Determine the (X, Y) coordinate at the center of the cell enclosing the given text.  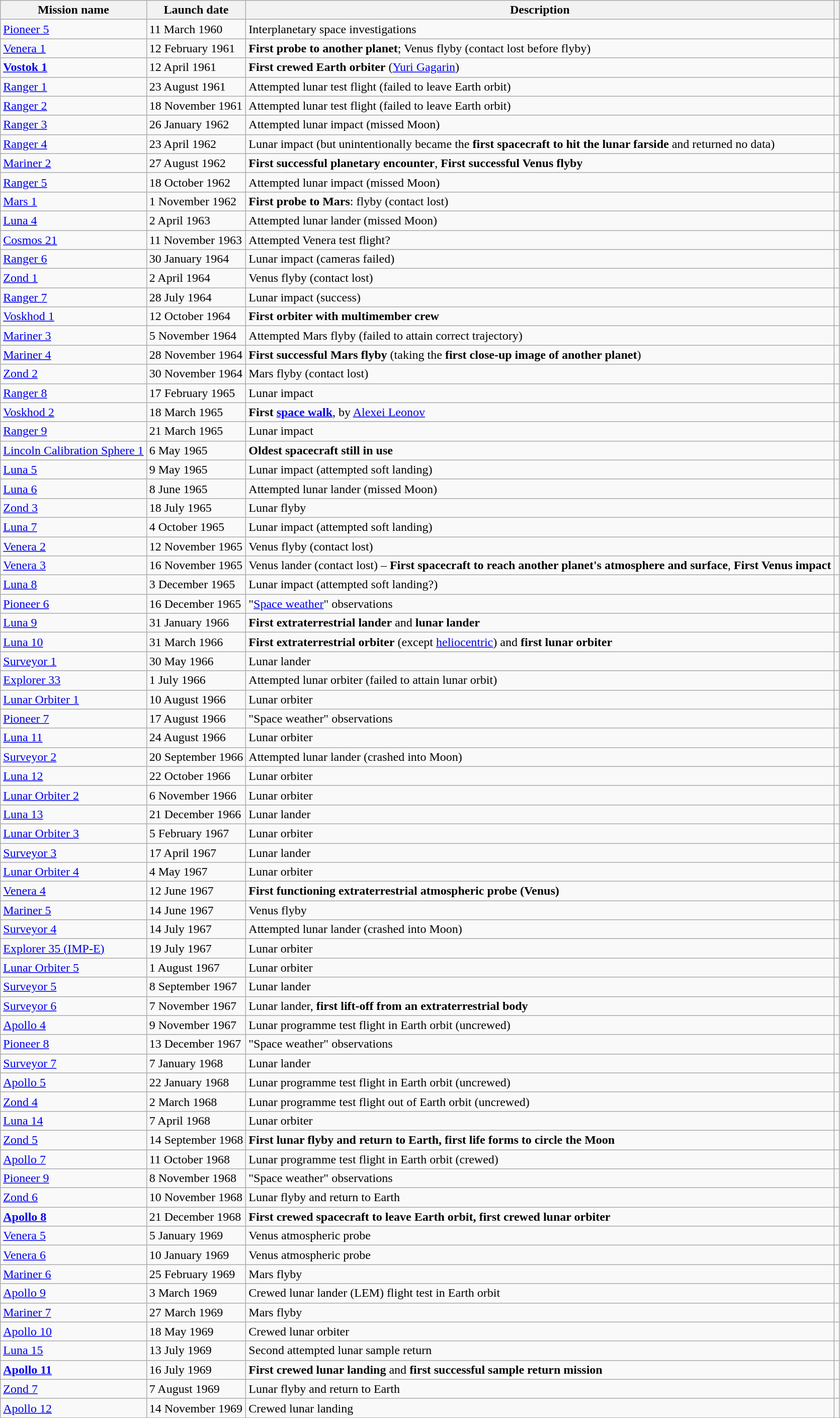
27 March 1969 (196, 1312)
Apollo 10 (73, 1331)
Apollo 12 (73, 1408)
Venera 4 (73, 891)
Pioneer 6 (73, 604)
Attempted lunar orbiter (failed to attain lunar orbit) (540, 680)
Zond 2 (73, 374)
18 November 1961 (196, 106)
Mars flyby (contact lost) (540, 374)
Explorer 35 (IMP-E) (73, 949)
28 July 1964 (196, 297)
Explorer 33 (73, 680)
7 April 1968 (196, 1121)
4 October 1965 (196, 527)
11 October 1968 (196, 1159)
17 February 1965 (196, 393)
22 October 1966 (196, 776)
8 November 1968 (196, 1178)
Apollo 9 (73, 1293)
13 December 1967 (196, 1044)
First functioning extraterrestrial atmospheric probe (Venus) (540, 891)
Venera 1 (73, 48)
Mariner 2 (73, 163)
14 July 1967 (196, 929)
Apollo 4 (73, 1025)
7 January 1968 (196, 1063)
30 May 1966 (196, 661)
Mars 1 (73, 201)
18 October 1962 (196, 182)
Zond 4 (73, 1101)
Lunar impact (success) (540, 297)
10 August 1966 (196, 699)
Description (540, 10)
Mariner 7 (73, 1312)
14 September 1968 (196, 1140)
7 November 1967 (196, 1006)
Luna 10 (73, 642)
Lunar Orbiter 3 (73, 833)
Luna 5 (73, 469)
9 May 1965 (196, 469)
1 July 1966 (196, 680)
Lunar Orbiter 2 (73, 795)
17 April 1967 (196, 853)
Pioneer 5 (73, 29)
Surveyor 5 (73, 987)
Venera 2 (73, 546)
Lunar Orbiter 1 (73, 699)
Lunar impact (cameras failed) (540, 259)
Mariner 4 (73, 355)
Luna 13 (73, 814)
Zond 3 (73, 508)
Luna 9 (73, 623)
Luna 8 (73, 585)
Ranger 6 (73, 259)
21 December 1968 (196, 1217)
Luna 4 (73, 220)
Ranger 9 (73, 431)
First successful Mars flyby (taking the first close-up image of another planet) (540, 355)
Surveyor 2 (73, 757)
Second attempted lunar sample return (540, 1351)
24 August 1966 (196, 738)
Mission name (73, 10)
19 July 1967 (196, 949)
Ranger 3 (73, 125)
4 May 1967 (196, 872)
Mariner 6 (73, 1274)
First crewed lunar landing and first successful sample return mission (540, 1370)
1 August 1967 (196, 968)
First space walk, by Alexei Leonov (540, 412)
First successful planetary encounter, First successful Venus flyby (540, 163)
Zond 6 (73, 1198)
6 May 1965 (196, 450)
Ranger 2 (73, 106)
Surveyor 6 (73, 1006)
14 November 1969 (196, 1408)
2 April 1963 (196, 220)
Mariner 5 (73, 910)
Zond 7 (73, 1389)
Lunar Orbiter 4 (73, 872)
17 August 1966 (196, 719)
Venus flyby (540, 910)
Surveyor 4 (73, 929)
13 July 1969 (196, 1351)
Mariner 3 (73, 336)
21 March 1965 (196, 431)
Ranger 5 (73, 182)
Lunar lander, first lift-off from an extraterrestrial body (540, 1006)
Crewed lunar lander (LEM) flight test in Earth orbit (540, 1293)
Lincoln Calibration Sphere 1 (73, 450)
Pioneer 8 (73, 1044)
7 August 1969 (196, 1389)
21 December 1966 (196, 814)
8 September 1967 (196, 987)
12 October 1964 (196, 317)
8 June 1965 (196, 489)
Crewed lunar landing (540, 1408)
9 November 1967 (196, 1025)
Lunar flyby (540, 508)
23 April 1962 (196, 144)
First crewed Earth orbiter (Yuri Gagarin) (540, 67)
16 December 1965 (196, 604)
6 November 1966 (196, 795)
First probe to another planet; Venus flyby (contact lost before flyby) (540, 48)
25 February 1969 (196, 1274)
20 September 1966 (196, 757)
Voskhod 1 (73, 317)
28 November 1964 (196, 355)
12 November 1965 (196, 546)
Ranger 4 (73, 144)
16 November 1965 (196, 566)
1 November 1962 (196, 201)
31 January 1966 (196, 623)
First crewed spacecraft to leave Earth orbit, first crewed lunar orbiter (540, 1217)
Apollo 8 (73, 1217)
14 June 1967 (196, 910)
Apollo 11 (73, 1370)
11 November 1963 (196, 240)
Lunar programme test flight in Earth orbit (crewed) (540, 1159)
Surveyor 3 (73, 853)
Luna 14 (73, 1121)
Luna 12 (73, 776)
First probe to Mars: flyby (contact lost) (540, 201)
23 August 1961 (196, 87)
Ranger 1 (73, 87)
First extraterrestrial orbiter (except heliocentric) and first lunar orbiter (540, 642)
Pioneer 9 (73, 1178)
Lunar Orbiter 5 (73, 968)
10 November 1968 (196, 1198)
Surveyor 1 (73, 661)
Oldest spacecraft still in use (540, 450)
Vostok 1 (73, 67)
26 January 1962 (196, 125)
30 January 1964 (196, 259)
Apollo 5 (73, 1082)
Ranger 8 (73, 393)
31 March 1966 (196, 642)
Venera 5 (73, 1236)
30 November 1964 (196, 374)
10 January 1969 (196, 1255)
2 March 1968 (196, 1101)
11 March 1960 (196, 29)
18 March 1965 (196, 412)
Lunar programme test flight out of Earth orbit (uncrewed) (540, 1101)
Zond 1 (73, 278)
First lunar flyby and return to Earth, first life forms to circle the Moon (540, 1140)
5 January 1969 (196, 1236)
16 July 1969 (196, 1370)
27 August 1962 (196, 163)
Luna 11 (73, 738)
Launch date (196, 10)
3 December 1965 (196, 585)
5 February 1967 (196, 833)
12 April 1961 (196, 67)
Lunar impact (attempted soft landing?) (540, 585)
Crewed lunar orbiter (540, 1331)
Interplanetary space investigations (540, 29)
12 June 1967 (196, 891)
2 April 1964 (196, 278)
Voskhod 2 (73, 412)
Luna 15 (73, 1351)
18 July 1965 (196, 508)
Surveyor 7 (73, 1063)
5 November 1964 (196, 336)
3 March 1969 (196, 1293)
12 February 1961 (196, 48)
First extraterrestrial lander and lunar lander (540, 623)
Attempted Mars flyby (failed to attain correct trajectory) (540, 336)
Attempted Venera test flight? (540, 240)
Venera 3 (73, 566)
Apollo 7 (73, 1159)
Luna 7 (73, 527)
22 January 1968 (196, 1082)
Ranger 7 (73, 297)
Lunar impact (but unintentionally became the first spacecraft to hit the lunar farside and returned no data) (540, 144)
Pioneer 7 (73, 719)
Luna 6 (73, 489)
Zond 5 (73, 1140)
Venera 6 (73, 1255)
18 May 1969 (196, 1331)
First orbiter with multimember crew (540, 317)
Cosmos 21 (73, 240)
Venus lander (contact lost) – First spacecraft to reach another planet's atmosphere and surface, First Venus impact (540, 566)
